Provide the (x, y) coordinate of the cell's center where the given text is located.  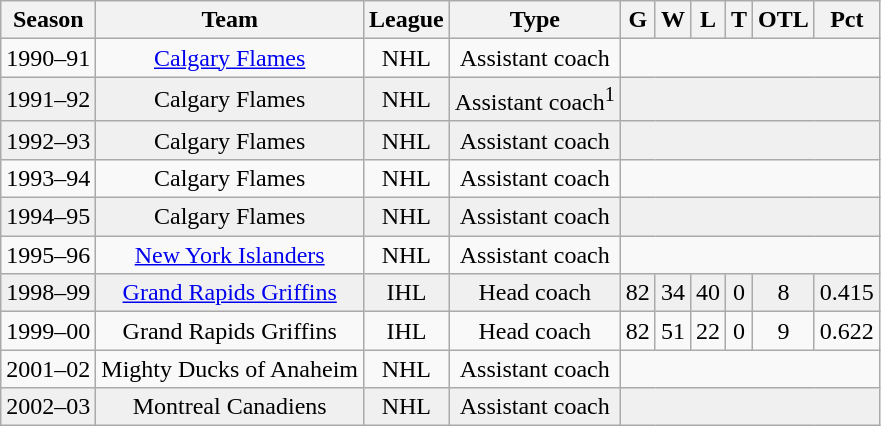
G (638, 20)
40 (708, 293)
1998–99 (48, 293)
1991–92 (48, 100)
51 (672, 331)
2002–03 (48, 407)
0.415 (846, 293)
1994–95 (48, 217)
2001–02 (48, 369)
0.622 (846, 331)
1999–00 (48, 331)
New York Islanders (230, 255)
8 (784, 293)
Type (534, 20)
1990–91 (48, 58)
Mighty Ducks of Anaheim (230, 369)
1992–93 (48, 140)
W (672, 20)
22 (708, 331)
1995–96 (48, 255)
34 (672, 293)
Pct (846, 20)
Assistant coach1 (534, 100)
OTL (784, 20)
Team (230, 20)
League (407, 20)
L (708, 20)
9 (784, 331)
T (738, 20)
Season (48, 20)
Montreal Canadiens (230, 407)
1993–94 (48, 178)
